Capture the cell that displays the provided text and extract its [x, y] central coordinate. 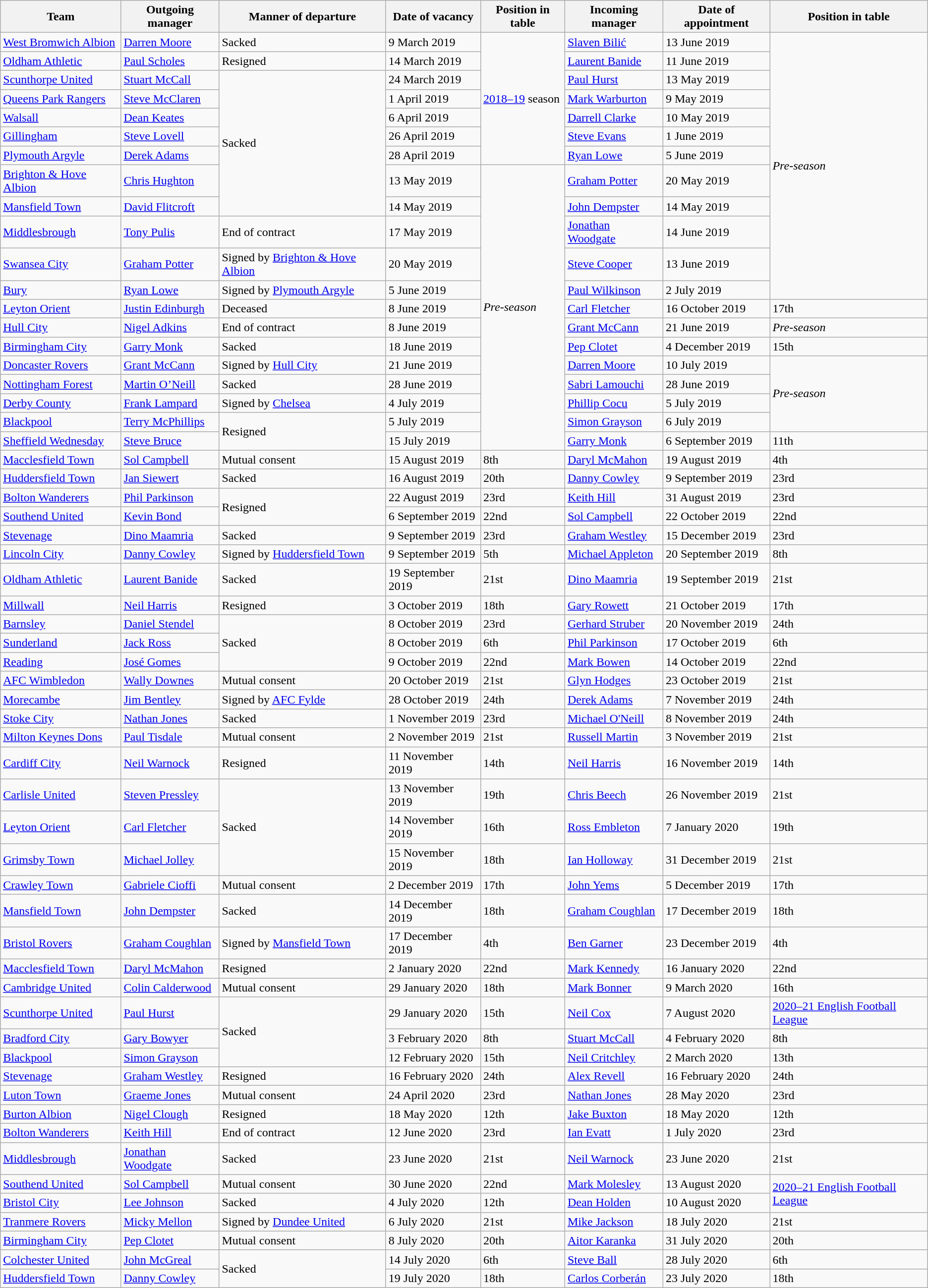
31 August 2019 [716, 497]
7 January 2020 [716, 827]
Sheffield Wednesday [60, 441]
Nigel Clough [170, 1114]
Gerhard Struber [614, 624]
Daniel Stendel [170, 624]
Mark Kennedy [614, 968]
Steve Ball [614, 1259]
28 April 2019 [433, 155]
16 November 2019 [716, 762]
20 October 2019 [433, 681]
Neil Cox [614, 1013]
Doncaster Rovers [60, 365]
6 July 2020 [433, 1222]
11th [849, 441]
Jim Bentley [170, 700]
Date of appointment [716, 17]
7 November 2019 [716, 700]
Barnsley [60, 624]
19 July 2020 [433, 1278]
Ross Embleton [614, 827]
Colin Calderwood [170, 987]
Morecambe [60, 700]
23 July 2020 [716, 1278]
Mike Jackson [614, 1222]
10 August 2020 [716, 1203]
19 August 2019 [716, 460]
Signed by Huddersfield Town [302, 554]
Deceased [302, 309]
1 April 2019 [433, 99]
Incoming manager [614, 17]
31 July 2020 [716, 1240]
26 April 2019 [433, 136]
Luton Town [60, 1095]
West Bromwich Albion [60, 42]
26 November 2019 [716, 795]
Gillingham [60, 136]
Bradford City [60, 1039]
Carlisle United [60, 795]
10 July 2019 [716, 365]
20 November 2019 [716, 624]
Aitor Karanka [614, 1240]
8 November 2019 [716, 718]
John McGreal [170, 1259]
Reading [60, 662]
5 December 2019 [716, 885]
Brighton & Hove Albion [60, 180]
Steve Lovell [170, 136]
Gabriele Cioffi [170, 885]
Jake Buxton [614, 1114]
21 October 2019 [716, 605]
Crawley Town [60, 885]
Jack Ross [170, 643]
2018–19 season [522, 99]
9 May 2019 [716, 99]
14 March 2019 [433, 61]
13 November 2019 [433, 795]
Carlos Corberán [614, 1278]
18 July 2020 [716, 1222]
Chris Beech [614, 795]
Steve Bruce [170, 441]
9 March 2019 [433, 42]
16 January 2020 [716, 968]
Kevin Bond [170, 516]
Tony Pulis [170, 232]
AFC Wimbledon [60, 681]
Tranmere Rovers [60, 1222]
2 December 2019 [433, 885]
15 July 2019 [433, 441]
Millwall [60, 605]
23 October 2019 [716, 681]
Steve McClaren [170, 99]
Paul Scholes [170, 61]
6 July 2019 [716, 422]
31 December 2019 [716, 860]
20 September 2019 [716, 554]
Wally Downes [170, 681]
2 November 2019 [433, 737]
Cardiff City [60, 762]
1 July 2020 [716, 1133]
Sunderland [60, 643]
Mark Molesley [614, 1184]
Gary Rowett [614, 605]
2 July 2019 [716, 290]
Paul Tisdale [170, 737]
Dean Holden [614, 1203]
Steve Cooper [614, 264]
Stoke City [60, 718]
12 February 2020 [433, 1057]
5th [522, 554]
18 June 2019 [433, 347]
Dean Keates [170, 117]
David Flitcroft [170, 206]
Signed by Dundee United [302, 1222]
Bristol City [60, 1203]
Michael O'Neill [614, 718]
11 November 2019 [433, 762]
12 June 2020 [433, 1133]
Walsall [60, 117]
John Yems [614, 885]
7 August 2020 [716, 1013]
Ian Holloway [614, 860]
Mark Warburton [614, 99]
14 June 2019 [716, 232]
José Gomes [170, 662]
Sabri Lamouchi [614, 384]
Burton Albion [60, 1114]
24 April 2020 [433, 1095]
22 October 2019 [716, 516]
Ian Evatt [614, 1133]
Mark Bonner [614, 987]
14 December 2019 [433, 910]
10 May 2019 [716, 117]
17 October 2019 [716, 643]
3 November 2019 [716, 737]
Mark Bowen [614, 662]
28 May 2020 [716, 1095]
15 August 2019 [433, 460]
Phillip Cocu [614, 403]
Russell Martin [614, 737]
Signed by Mansfield Town [302, 943]
Glyn Hodges [614, 681]
1 June 2019 [716, 136]
2 January 2020 [433, 968]
13th [849, 1057]
Grimsby Town [60, 860]
15 November 2019 [433, 860]
Martin O’Neill [170, 384]
Terry McPhillips [170, 422]
Gary Bowyer [170, 1039]
Nigel Adkins [170, 328]
Slaven Bilić [614, 42]
28 July 2020 [716, 1259]
Ben Garner [614, 943]
Micky Mellon [170, 1222]
Bury [60, 290]
Signed by Chelsea [302, 403]
Signed by Plymouth Argyle [302, 290]
14 July 2020 [433, 1259]
Derby County [60, 403]
Team [60, 17]
23 December 2019 [716, 943]
14 November 2019 [433, 827]
17 May 2019 [433, 232]
16 October 2019 [716, 309]
Date of vacancy [433, 17]
Michael Appleton [614, 554]
Darrell Clarke [614, 117]
4 July 2019 [433, 403]
Frank Lampard [170, 403]
Steven Pressley [170, 795]
Michael Jolley [170, 860]
Plymouth Argyle [60, 155]
Steve Evans [614, 136]
22 August 2019 [433, 497]
Hull City [60, 328]
4 December 2019 [716, 347]
2 March 2020 [716, 1057]
Lee Johnson [170, 1203]
Graeme Jones [170, 1095]
Lincoln City [60, 554]
Chris Hughton [170, 180]
30 June 2020 [433, 1184]
Queens Park Rangers [60, 99]
Alex Revell [614, 1076]
16 August 2019 [433, 478]
Milton Keynes Dons [60, 737]
Paul Wilkinson [614, 290]
Cambridge United [60, 987]
6 April 2019 [433, 117]
15 December 2019 [716, 535]
Nottingham Forest [60, 384]
Swansea City [60, 264]
Outgoing manager [170, 17]
3 February 2020 [433, 1039]
24 March 2019 [433, 80]
Signed by Brighton & Hove Albion [302, 264]
4 July 2020 [433, 1203]
4 February 2020 [716, 1039]
8 July 2020 [433, 1240]
1 November 2019 [433, 718]
3 October 2019 [433, 605]
Neil Critchley [614, 1057]
9 March 2020 [716, 987]
11 June 2019 [716, 61]
9 October 2019 [433, 662]
Bristol Rovers [60, 943]
Signed by AFC Fylde [302, 700]
13 August 2020 [716, 1184]
Jan Siewert [170, 478]
Manner of departure [302, 17]
Colchester United [60, 1259]
28 October 2019 [433, 700]
Justin Edinburgh [170, 309]
14 October 2019 [716, 662]
Signed by Hull City [302, 365]
